From the cell containing the given text, extract its center point as (X, Y) coordinate. 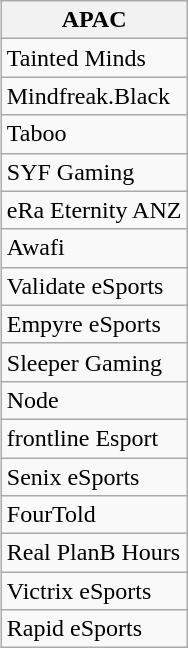
Senix eSports (94, 477)
Rapid eSports (94, 629)
Validate eSports (94, 286)
Sleeper Gaming (94, 362)
FourTold (94, 515)
Node (94, 400)
frontline Esport (94, 438)
Awafi (94, 248)
Taboo (94, 134)
eRa Eternity ANZ (94, 210)
Mindfreak.Black (94, 96)
Real PlanB Hours (94, 553)
Tainted Minds (94, 58)
SYF Gaming (94, 172)
Victrix eSports (94, 591)
APAC (94, 20)
Empyre eSports (94, 324)
